Extract the (X, Y) coordinate from the center of the cell holding the provided text.  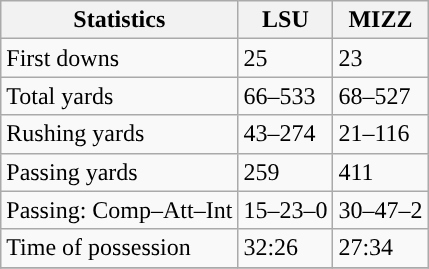
68–527 (380, 96)
Rushing yards (120, 134)
First downs (120, 58)
27:34 (380, 248)
Passing yards (120, 172)
Total yards (120, 96)
43–274 (286, 134)
MIZZ (380, 20)
25 (286, 58)
Passing: Comp–Att–Int (120, 210)
LSU (286, 20)
30–47–2 (380, 210)
66–533 (286, 96)
32:26 (286, 248)
Time of possession (120, 248)
259 (286, 172)
23 (380, 58)
411 (380, 172)
15–23–0 (286, 210)
Statistics (120, 20)
21–116 (380, 134)
